Extract the (x, y) coordinate from the center of the cell holding the provided text.  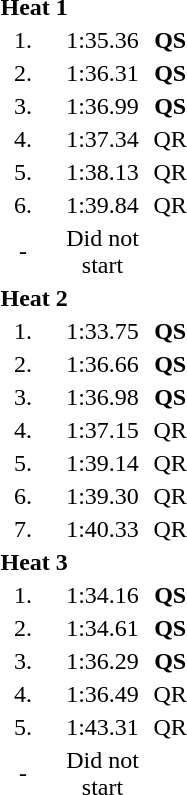
1:38.13 (102, 172)
1:37.15 (102, 430)
1:36.31 (102, 73)
1:40.33 (102, 529)
1:36.98 (102, 397)
1:39.30 (102, 496)
1:39.14 (102, 463)
1:36.66 (102, 364)
1:36.29 (102, 661)
Did not start (102, 252)
1:35.36 (102, 40)
1:36.49 (102, 694)
1:37.34 (102, 139)
1:34.61 (102, 628)
1:39.84 (102, 205)
1:43.31 (102, 727)
1:36.99 (102, 106)
1:34.16 (102, 595)
1:33.75 (102, 331)
